Detect which cell encompasses the target text, then output its [X, Y] center coordinate. 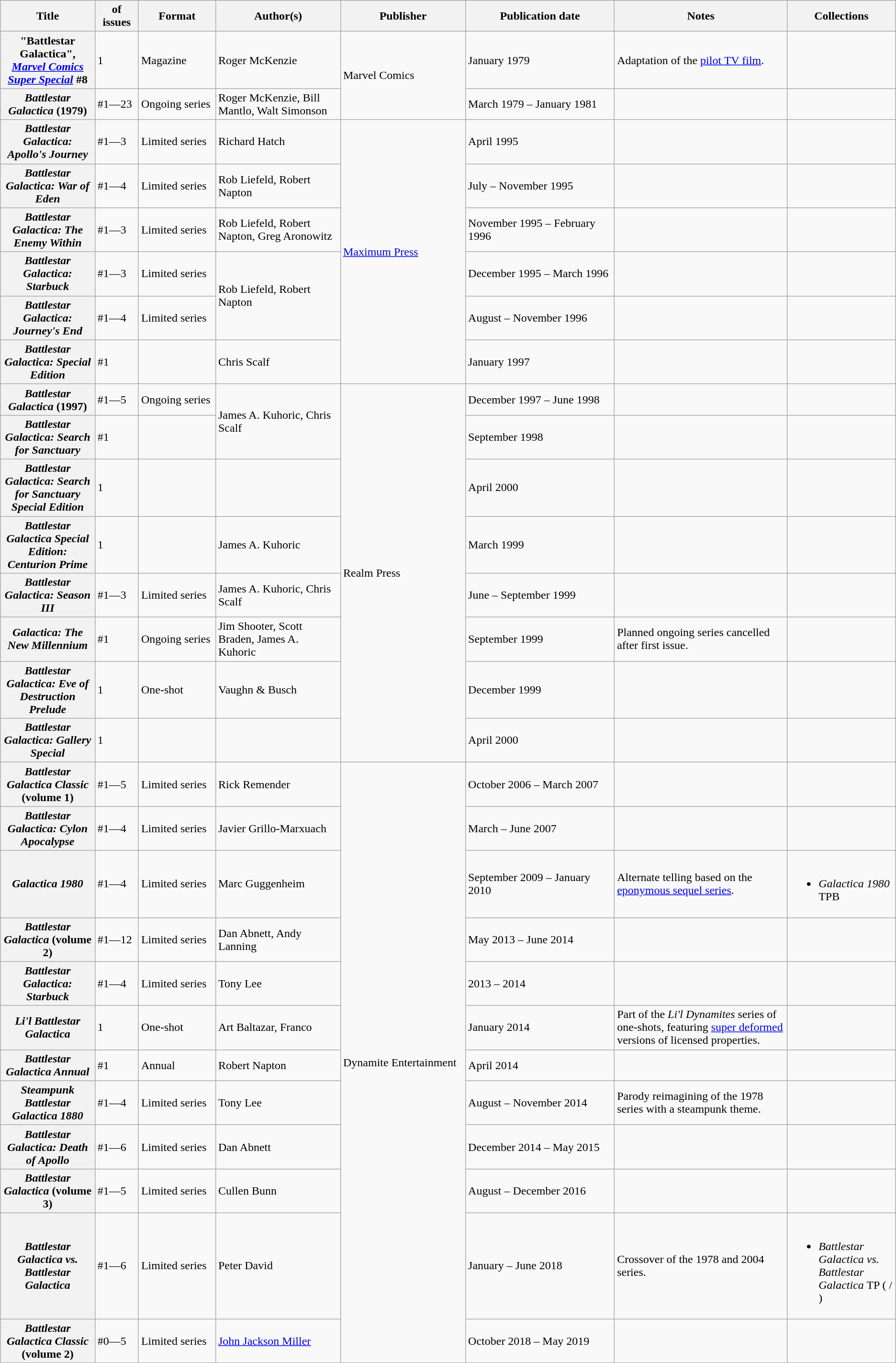
Dan Abnett, Andy Lanning [278, 939]
Battlestar Galactica (1979) [48, 104]
Battlestar Galactica Annual [48, 1065]
Publisher [403, 16]
August – November 1996 [540, 318]
Realm Press [403, 573]
September 1999 [540, 639]
Publication date [540, 16]
Battlestar Galactica: Search for Sanctuary [48, 437]
Steampunk Battlestar Galactica 1880 [48, 1103]
December 1995 – March 1996 [540, 274]
#1—23 [117, 104]
Battlestar Galactica (volume 3) [48, 1191]
Galactica 1980 TPB [841, 884]
Battlestar Galactica (volume 2) [48, 939]
Rick Remender [278, 784]
Adaptation of the pilot TV film. [701, 60]
Battlestar Galactica: Special Edition [48, 362]
Dynamite Entertainment [403, 1062]
December 2014 – May 2015 [540, 1147]
Notes [701, 16]
March 1999 [540, 545]
Cullen Bunn [278, 1191]
Roger McKenzie [278, 60]
Battlestar Galactica: Death of Apollo [48, 1147]
January 1979 [540, 60]
2013 – 2014 [540, 983]
January – June 2018 [540, 1265]
Planned ongoing series cancelled after first issue. [701, 639]
Li'l Battlestar Galactica [48, 1028]
January 1997 [540, 362]
June – September 1999 [540, 595]
Battlestar Galactica: Apollo's Journey [48, 142]
Peter David [278, 1265]
April 1995 [540, 142]
March 1979 – January 1981 [540, 104]
Battlestar Galactica vs. Battlestar Galactica [48, 1265]
Chris Scalf [278, 362]
Battlestar Galactica Special Edition: Centurion Prime [48, 545]
September 2009 – January 2010 [540, 884]
Galactica 1980 [48, 884]
#0—5 [117, 1341]
Alternate telling based on the eponymous sequel series. [701, 884]
Battlestar Galactica vs. Battlestar Galactica TP ( / ) [841, 1265]
Title [48, 16]
October 2018 – May 2019 [540, 1341]
Battlestar Galactica: Cylon Apocalypse [48, 828]
Parody reimagining of the 1978 series with a steampunk theme. [701, 1103]
Battlestar Galactica (1997) [48, 399]
Art Baltazar, Franco [278, 1028]
Format [177, 16]
Javier Grillo-Marxuach [278, 828]
James A. Kuhoric [278, 545]
October 2006 – March 2007 [540, 784]
May 2013 – June 2014 [540, 939]
Battlestar Galactica: Eve of Destruction Prelude [48, 690]
Battlestar Galactica: Search for Sanctuary Special Edition [48, 487]
July – November 1995 [540, 186]
December 1997 – June 1998 [540, 399]
Richard Hatch [278, 142]
December 1999 [540, 690]
Crossover of the 1978 and 2004 series. [701, 1265]
Part of the Li'l Dynamites series of one-shots, featuring super deformed versions of licensed properties. [701, 1028]
Robert Napton [278, 1065]
April 2014 [540, 1065]
Galactica: The New Millennium [48, 639]
Rob Liefeld, Robert Napton, Greg Aronowitz [278, 230]
Collections [841, 16]
Battlestar Galactica: Season III [48, 595]
Magazine [177, 60]
Roger McKenzie, Bill Mantlo, Walt Simonson [278, 104]
John Jackson Miller [278, 1341]
Annual [177, 1065]
Battlestar Galactica: Gallery Special [48, 740]
Battlestar Galactica: War of Eden [48, 186]
Vaughn & Busch [278, 690]
"Battlestar Galactica", Marvel Comics Super Special #8 [48, 60]
August – December 2016 [540, 1191]
Dan Abnett [278, 1147]
August – November 2014 [540, 1103]
Marc Guggenheim [278, 884]
Maximum Press [403, 252]
Battlestar Galactica Classic (volume 2) [48, 1341]
#1—12 [117, 939]
September 1998 [540, 437]
November 1995 – February 1996 [540, 230]
Battlestar Galactica: The Enemy Within [48, 230]
Battlestar Galactica: Journey's End [48, 318]
Jim Shooter, Scott Braden, James A. Kuhoric [278, 639]
Marvel Comics [403, 76]
March – June 2007 [540, 828]
January 2014 [540, 1028]
of issues [117, 16]
Battlestar Galactica Classic (volume 1) [48, 784]
Author(s) [278, 16]
